Find where the given text appears and provide that cell's center as [X, Y] coordinate. 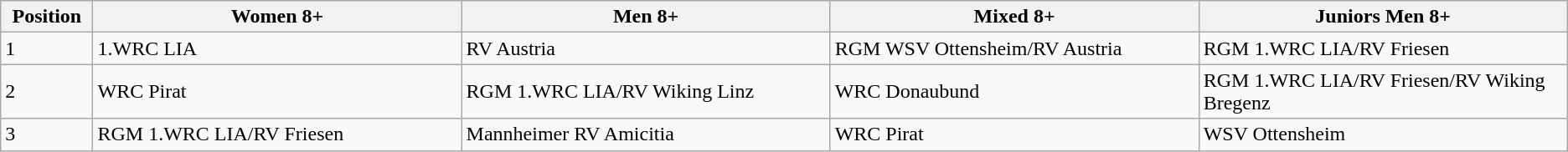
Mannheimer RV Amicitia [646, 134]
3 [47, 134]
RV Austria [646, 48]
1.WRC LIA [277, 48]
Men 8+ [646, 17]
RGM WSV Ottensheim/RV Austria [1014, 48]
RGM 1.WRC LIA/RV Wiking Linz [646, 92]
WSV Ottensheim [1383, 134]
Position [47, 17]
WRC Donaubund [1014, 92]
1 [47, 48]
Juniors Men 8+ [1383, 17]
RGM 1.WRC LIA/RV Friesen/RV Wiking Bregenz [1383, 92]
Women 8+ [277, 17]
Mixed 8+ [1014, 17]
2 [47, 92]
